From the cell containing the given text, extract its center point as [X, Y] coordinate. 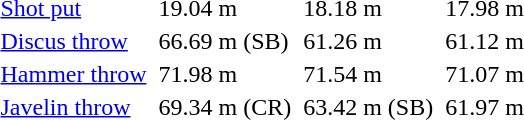
71.98 m [225, 74]
66.69 m (SB) [225, 41]
61.26 m [368, 41]
71.54 m [368, 74]
